From the cell containing the given text, extract its center point as [x, y] coordinate. 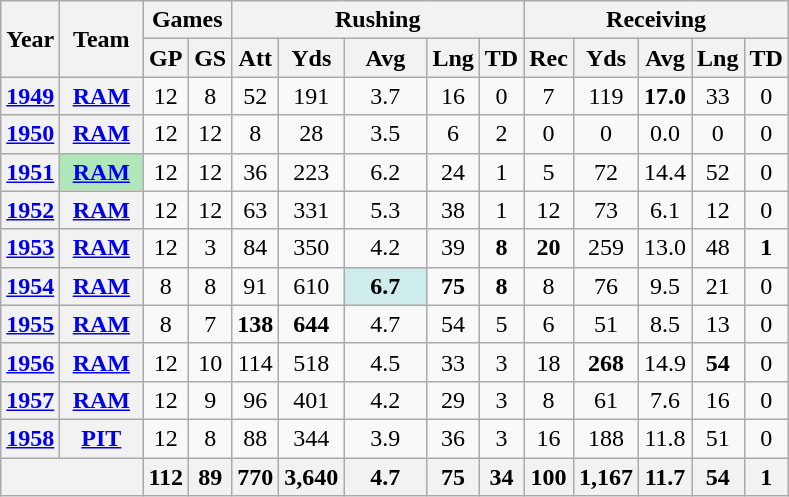
114 [256, 362]
4.5 [386, 362]
63 [256, 210]
Team [102, 39]
28 [312, 134]
24 [453, 172]
96 [256, 400]
1953 [30, 248]
100 [549, 477]
6.2 [386, 172]
13 [718, 324]
34 [501, 477]
1,167 [606, 477]
GS [210, 58]
10 [210, 362]
1956 [30, 362]
9.5 [666, 286]
112 [166, 477]
84 [256, 248]
21 [718, 286]
Rushing [378, 20]
1949 [30, 96]
91 [256, 286]
76 [606, 286]
Games [188, 20]
9 [210, 400]
610 [312, 286]
3,640 [312, 477]
GP [166, 58]
Rec [549, 58]
88 [256, 438]
5.3 [386, 210]
8.5 [666, 324]
119 [606, 96]
259 [606, 248]
72 [606, 172]
644 [312, 324]
518 [312, 362]
1950 [30, 134]
13.0 [666, 248]
Receiving [656, 20]
0.0 [666, 134]
1955 [30, 324]
89 [210, 477]
770 [256, 477]
7.6 [666, 400]
39 [453, 248]
350 [312, 248]
3.5 [386, 134]
17.0 [666, 96]
1957 [30, 400]
Att [256, 58]
223 [312, 172]
20 [549, 248]
48 [718, 248]
11.8 [666, 438]
401 [312, 400]
14.4 [666, 172]
18 [549, 362]
73 [606, 210]
6.7 [386, 286]
188 [606, 438]
191 [312, 96]
3.9 [386, 438]
1952 [30, 210]
6.1 [666, 210]
PIT [102, 438]
2 [501, 134]
61 [606, 400]
1958 [30, 438]
138 [256, 324]
11.7 [666, 477]
1954 [30, 286]
Year [30, 39]
331 [312, 210]
29 [453, 400]
344 [312, 438]
3.7 [386, 96]
38 [453, 210]
14.9 [666, 362]
1951 [30, 172]
268 [606, 362]
